Locate the cell with the specified text and output its (X, Y) center coordinate. 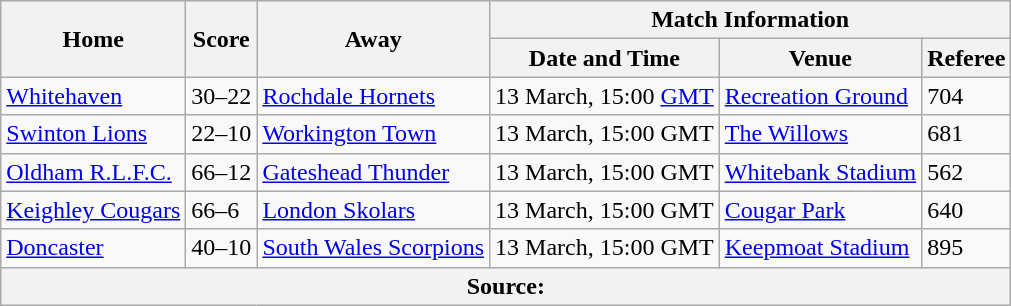
Gateshead Thunder (374, 172)
Keepmoat Stadium (820, 248)
Referee (966, 58)
Keighley Cougars (94, 210)
66–6 (222, 210)
Swinton Lions (94, 134)
Whitehaven (94, 96)
Away (374, 39)
Oldham R.L.F.C. (94, 172)
Workington Town (374, 134)
Venue (820, 58)
Source: (506, 286)
640 (966, 210)
Match Information (750, 20)
40–10 (222, 248)
66–12 (222, 172)
Doncaster (94, 248)
704 (966, 96)
South Wales Scorpions (374, 248)
London Skolars (374, 210)
Whitebank Stadium (820, 172)
The Willows (820, 134)
22–10 (222, 134)
Cougar Park (820, 210)
Score (222, 39)
Date and Time (605, 58)
Home (94, 39)
895 (966, 248)
30–22 (222, 96)
562 (966, 172)
681 (966, 134)
Rochdale Hornets (374, 96)
Recreation Ground (820, 96)
